For the text-containing cell, return its midpoint in (x, y) coordinate format. 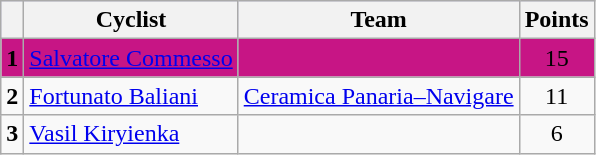
15 (556, 58)
Vasil Kiryienka (131, 134)
Cyclist (131, 20)
Team (378, 20)
6 (556, 134)
Points (556, 20)
2 (12, 96)
Salvatore Commesso (131, 58)
Fortunato Baliani (131, 96)
1 (12, 58)
11 (556, 96)
3 (12, 134)
Ceramica Panaria–Navigare (378, 96)
